Search for the cell housing the specified text and yield its (X, Y) center coordinate. 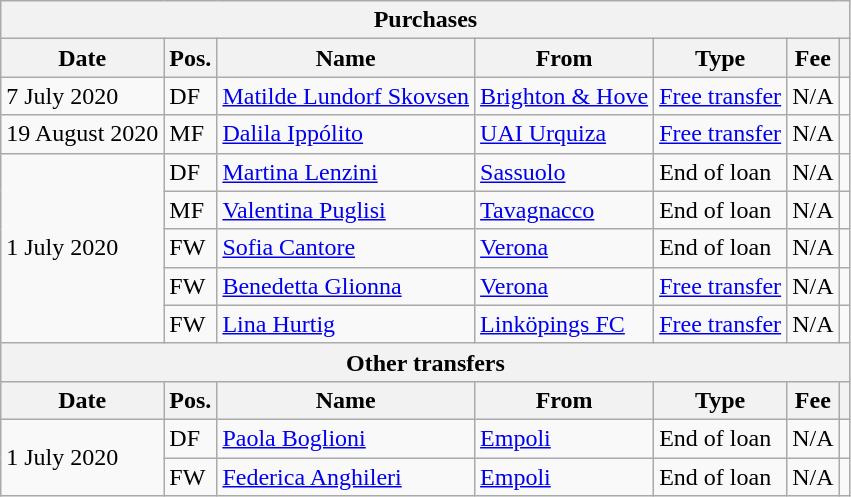
UAI Urquiza (564, 134)
Sofia Cantore (346, 248)
Purchases (426, 20)
Paola Boglioni (346, 438)
Dalila Ippólito (346, 134)
Tavagnacco (564, 210)
Martina Lenzini (346, 172)
Federica Anghileri (346, 477)
Sassuolo (564, 172)
Other transfers (426, 362)
Benedetta Glionna (346, 286)
19 August 2020 (82, 134)
Lina Hurtig (346, 324)
7 July 2020 (82, 96)
Valentina Puglisi (346, 210)
Linköpings FC (564, 324)
Matilde Lundorf Skovsen (346, 96)
Brighton & Hove (564, 96)
